Output the (x, y) coordinate of the center of the cell containing the given text.  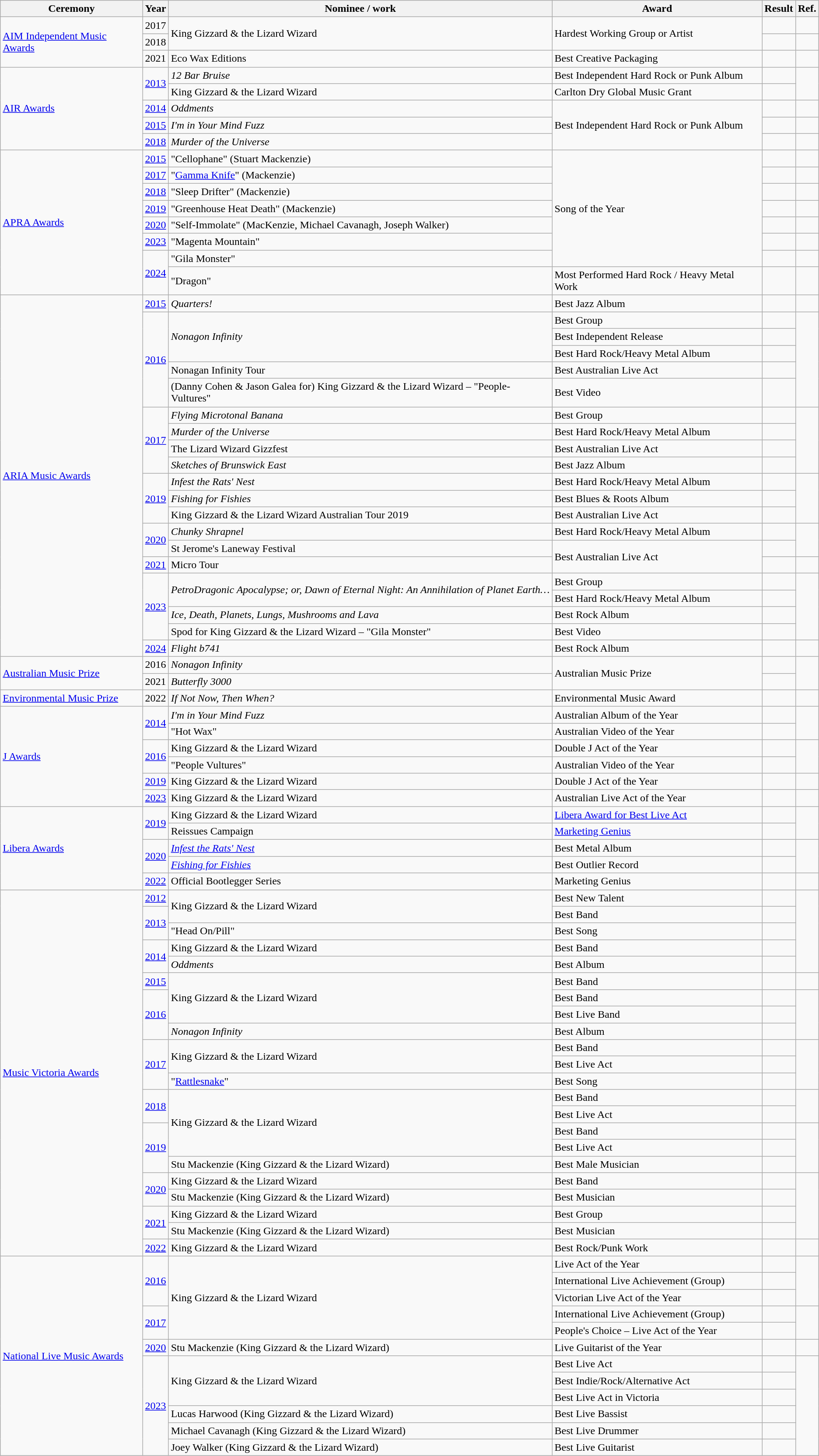
Best New Talent (657, 898)
Flight b741 (360, 648)
Environmental Music Prize (72, 698)
Best Live Act in Victoria (657, 1397)
AIR Awards (72, 108)
Nonagan Infinity Tour (360, 370)
Australian Album of the Year (657, 715)
Best Indie/Rock/Alternative Act (657, 1381)
Quarters! (360, 304)
Libera Awards (72, 848)
Carlton Dry Global Music Grant (657, 92)
"Gila Monster" (360, 258)
Best Live Guitarist (657, 1447)
Live Act of the Year (657, 1264)
Ref. (807, 9)
12 Bar Bruise (360, 75)
Live Guitarist of the Year (657, 1348)
"Magenta Mountain" (360, 242)
"Dragon" (360, 281)
Nominee / work (360, 9)
Spod for King Gizzard & the Lizard Wizard – "Gila Monster" (360, 632)
King Gizzard & the Lizard Wizard Australian Tour 2019 (360, 515)
Best Outlier Record (657, 865)
"People Vultures" (360, 765)
People's Choice – Live Act of the Year (657, 1331)
Australian Live Act of the Year (657, 798)
Libera Award for Best Live Act (657, 815)
"Gamma Knife" (Mackenzie) (360, 175)
If Not Now, Then When? (360, 698)
Best Metal Album (657, 848)
"Hot Wax" (360, 731)
Lucas Harwood (King Gizzard & the Lizard Wizard) (360, 1414)
PetroDragonic Apocalypse; or, Dawn of Eternal Night: An Annihilation of Planet Earth… (360, 590)
Hardest Working Group or Artist (657, 34)
Best Blues & Roots Album (657, 498)
National Live Music Awards (72, 1356)
"Greenhouse Heat Death" (Mackenzie) (360, 209)
AIM Independent Music Awards (72, 42)
Best Live Band (657, 1014)
Best Live Drummer (657, 1431)
Victorian Live Act of the Year (657, 1298)
J Awards (72, 756)
Ice, Death, Planets, Lungs, Mushrooms and Lava (360, 615)
Ceremony (72, 9)
Sketches of Brunswick East (360, 465)
"Head On/Pill" (360, 931)
St Jerome's Laneway Festival (360, 548)
2012 (156, 898)
"Cellophane" (Stuart Mackenzie) (360, 158)
Best Male Musician (657, 1164)
"Sleep Drifter" (Mackenzie) (360, 192)
Year (156, 9)
Best Creative Packaging (657, 59)
Result (779, 9)
Award (657, 9)
Butterfly 3000 (360, 681)
Flying Microtonal Banana (360, 415)
(Danny Cohen & Jason Galea for) King Gizzard & the Lizard Wizard – "People-Vultures" (360, 393)
Eco Wax Editions (360, 59)
APRA Awards (72, 223)
ARIA Music Awards (72, 476)
Music Victoria Awards (72, 1072)
Joey Walker (King Gizzard & the Lizard Wizard) (360, 1447)
"Rattlesnake" (360, 1081)
Michael Cavanagh (King Gizzard & the Lizard Wizard) (360, 1431)
Best Live Bassist (657, 1414)
Best Rock/Punk Work (657, 1247)
Most Performed Hard Rock / Heavy Metal Work (657, 281)
Micro Tour (360, 565)
"Self-Immolate" (MacKenzie, Michael Cavanagh, Joseph Walker) (360, 225)
Reissues Campaign (360, 831)
Official Bootlegger Series (360, 881)
The Lizard Wizard Gizzfest (360, 448)
Best Independent Release (657, 337)
Song of the Year (657, 208)
Environmental Music Award (657, 698)
Chunky Shrapnel (360, 532)
